Locate the cell with the specified text and output its [x, y] center coordinate. 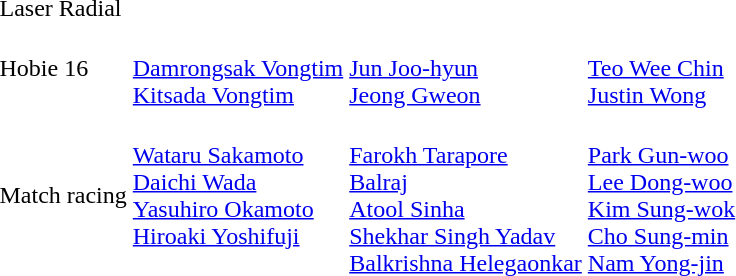
Damrongsak VongtimKitsada Vongtim [238, 68]
Teo Wee ChinJustin Wong [661, 68]
Jun Joo-hyunJeong Gweon [466, 68]
